Output the [x, y] coordinate of the center of the cell containing the given text.  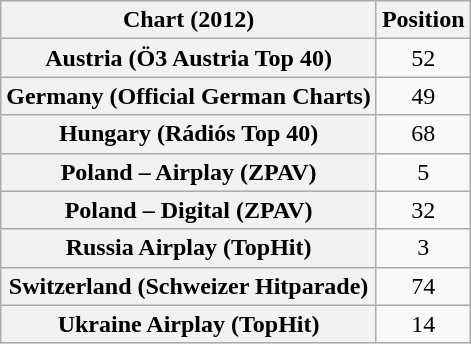
Hungary (Rádiós Top 40) [189, 134]
3 [423, 248]
Poland – Airplay (ZPAV) [189, 172]
Ukraine Airplay (TopHit) [189, 324]
Switzerland (Schweizer Hitparade) [189, 286]
Chart (2012) [189, 20]
Russia Airplay (TopHit) [189, 248]
74 [423, 286]
5 [423, 172]
52 [423, 58]
14 [423, 324]
Germany (Official German Charts) [189, 96]
Poland – Digital (ZPAV) [189, 210]
Austria (Ö3 Austria Top 40) [189, 58]
32 [423, 210]
Position [423, 20]
49 [423, 96]
68 [423, 134]
